Return the (X, Y) coordinate for the center point of the cell that contains the specified text.  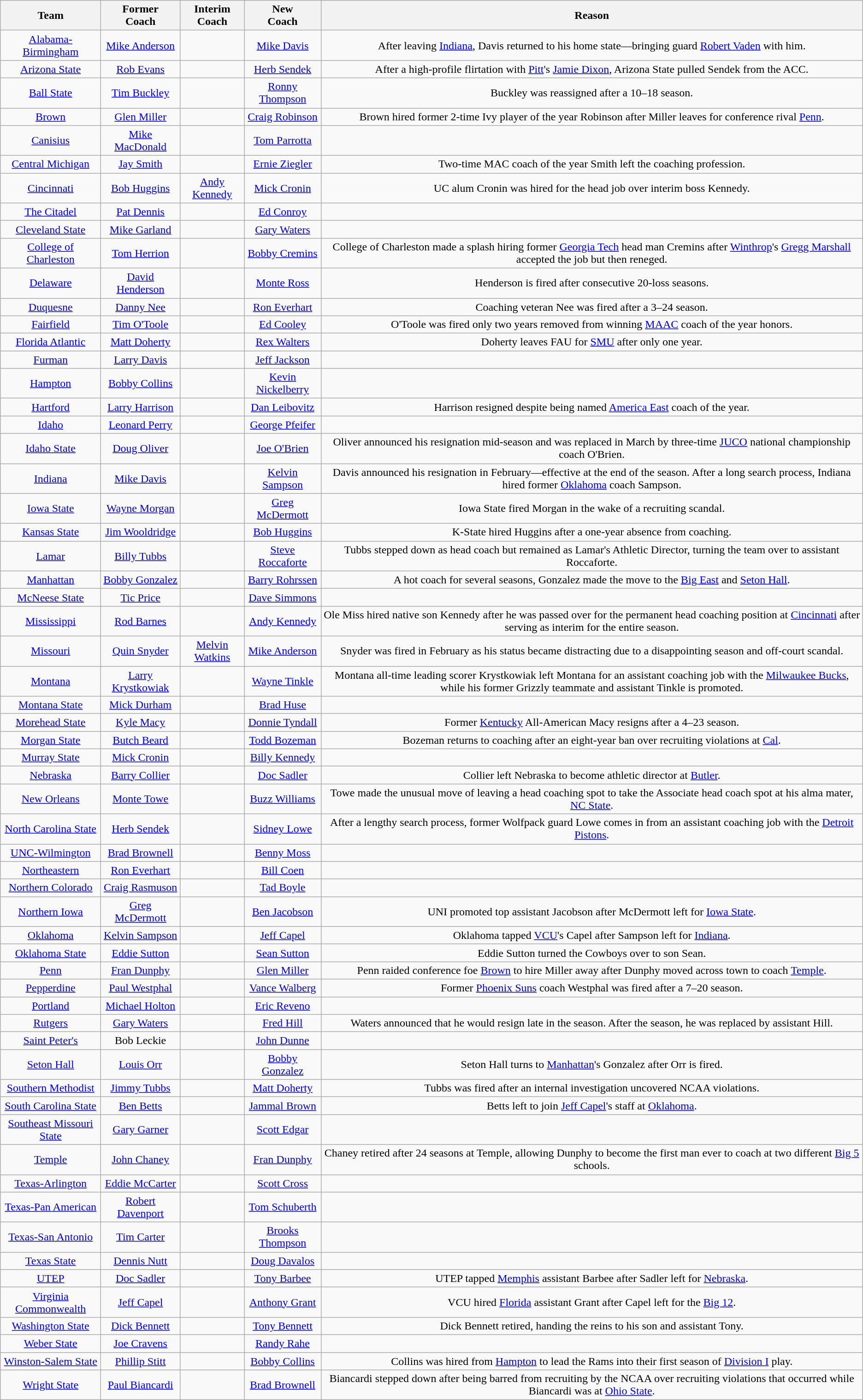
McNeese State (51, 597)
Tic Price (141, 597)
Jimmy Tubbs (141, 1088)
Ronny Thompson (283, 93)
Dick Bennett (141, 1326)
Barry Collier (141, 775)
Southeast Missouri State (51, 1130)
Montana State (51, 705)
College of Charleston (51, 253)
Dan Leibovitz (283, 407)
Doug Davalos (283, 1261)
UC alum Cronin was hired for the head job over interim boss Kennedy. (592, 188)
Larry Davis (141, 360)
Barry Rohrssen (283, 580)
Ben Betts (141, 1106)
Mick Durham (141, 705)
Paul Westphal (141, 988)
Collins was hired from Hampton to lead the Rams into their first season of Division I play. (592, 1361)
Iowa State fired Morgan in the wake of a recruiting scandal. (592, 508)
South Carolina State (51, 1106)
Jeff Jackson (283, 360)
Billy Tubbs (141, 556)
Scott Edgar (283, 1130)
Eddie Sutton (141, 953)
Manhattan (51, 580)
Tim Carter (141, 1237)
Steve Roccaforte (283, 556)
Rutgers (51, 1023)
Pepperdine (51, 988)
Eric Reveno (283, 1006)
Jammal Brown (283, 1106)
Waters announced that he would resign late in the season. After the season, he was replaced by assistant Hill. (592, 1023)
Duquesne (51, 307)
Texas State (51, 1261)
Paul Biancardi (141, 1385)
Rob Evans (141, 69)
Phillip Stitt (141, 1361)
Joe O'Brien (283, 448)
Wright State (51, 1385)
Jim Wooldridge (141, 532)
Robert Davenport (141, 1207)
Melvin Watkins (212, 651)
Brown (51, 117)
Ed Conroy (283, 212)
Cincinnati (51, 188)
Morehead State (51, 723)
Oklahoma tapped VCU's Capel after Sampson left for Indiana. (592, 935)
UNC-Wilmington (51, 853)
Southern Methodist (51, 1088)
After leaving Indiana, Davis returned to his home state—bringing guard Robert Vaden with him. (592, 45)
Tom Schuberth (283, 1207)
Craig Robinson (283, 117)
Kevin Nickelberry (283, 384)
Winston-Salem State (51, 1361)
Larry Krystkowiak (141, 681)
Tom Parrotta (283, 140)
Ball State (51, 93)
Ernie Ziegler (283, 164)
Temple (51, 1159)
Brad Huse (283, 705)
Wayne Morgan (141, 508)
Harrison resigned despite being named America East coach of the year. (592, 407)
Mississippi (51, 621)
Towe made the unusual move of leaving a head coaching spot to take the Associate head coach spot at his alma mater, NC State. (592, 799)
Alabama-Birmingham (51, 45)
VCU hired Florida assistant Grant after Capel left for the Big 12. (592, 1302)
Seton Hall (51, 1064)
Craig Rasmuson (141, 888)
Doug Oliver (141, 448)
Larry Harrison (141, 407)
The Citadel (51, 212)
Oliver announced his resignation mid-season and was replaced in March by three-time JUCO national championship coach O'Brien. (592, 448)
Weber State (51, 1343)
Betts left to join Jeff Capel's staff at Oklahoma. (592, 1106)
Billy Kennedy (283, 758)
Idaho (51, 425)
NewCoach (283, 16)
Portland (51, 1006)
Benny Moss (283, 853)
Eddie McCarter (141, 1183)
Ben Jacobson (283, 911)
Rod Barnes (141, 621)
O'Toole was fired only two years removed from winning MAAC coach of the year honors. (592, 325)
Rex Walters (283, 342)
John Chaney (141, 1159)
Team (51, 16)
Eddie Sutton turned the Cowboys over to son Sean. (592, 953)
Indiana (51, 479)
Tubbs was fired after an internal investigation uncovered NCAA violations. (592, 1088)
Texas-Arlington (51, 1183)
Northeastern (51, 870)
Tim O'Toole (141, 325)
After a lengthy search process, former Wolfpack guard Lowe comes in from an assistant coaching job with the Detroit Pistons. (592, 829)
Tom Herrion (141, 253)
UTEP (51, 1278)
K-State hired Huggins after a one-year absence from coaching. (592, 532)
Hartford (51, 407)
Texas-San Antonio (51, 1237)
Jay Smith (141, 164)
Kyle Macy (141, 723)
UTEP tapped Memphis assistant Barbee after Sadler left for Nebraska. (592, 1278)
Dennis Nutt (141, 1261)
Anthony Grant (283, 1302)
Oklahoma State (51, 953)
Arizona State (51, 69)
Leonard Perry (141, 425)
Snyder was fired in February as his status became distracting due to a disappointing season and off-court scandal. (592, 651)
Louis Orr (141, 1064)
Danny Nee (141, 307)
Collier left Nebraska to become athletic director at Butler. (592, 775)
Bob Leckie (141, 1041)
Morgan State (51, 740)
Tad Boyle (283, 888)
Monte Ross (283, 283)
Chaney retired after 24 seasons at Temple, allowing Dunphy to become the first man ever to coach at two different Big 5 schools. (592, 1159)
Buzz Williams (283, 799)
Oklahoma (51, 935)
Todd Bozeman (283, 740)
Florida Atlantic (51, 342)
FormerCoach (141, 16)
Former Kentucky All-American Macy resigns after a 4–23 season. (592, 723)
Tubbs stepped down as head coach but remained as Lamar's Athletic Director, turning the team over to assistant Roccaforte. (592, 556)
Scott Cross (283, 1183)
New Orleans (51, 799)
Dick Bennett retired, handing the reins to his son and assistant Tony. (592, 1326)
Vance Walberg (283, 988)
Michael Holton (141, 1006)
Tony Bennett (283, 1326)
Iowa State (51, 508)
Cleveland State (51, 229)
Sean Sutton (283, 953)
Joe Cravens (141, 1343)
Two-time MAC coach of the year Smith left the coaching profession. (592, 164)
UNI promoted top assistant Jacobson after McDermott left for Iowa State. (592, 911)
Doherty leaves FAU for SMU after only one year. (592, 342)
George Pfeifer (283, 425)
Northern Colorado (51, 888)
Tony Barbee (283, 1278)
InterimCoach (212, 16)
After a high-profile flirtation with Pitt's Jamie Dixon, Arizona State pulled Sendek from the ACC. (592, 69)
Fred Hill (283, 1023)
College of Charleston made a splash hiring former Georgia Tech head man Cremins after Winthrop's Gregg Marshall accepted the job but then reneged. (592, 253)
Mike Garland (141, 229)
Pat Dennis (141, 212)
Bobby Cremins (283, 253)
North Carolina State (51, 829)
Former Phoenix Suns coach Westphal was fired after a 7–20 season. (592, 988)
Tim Buckley (141, 93)
Murray State (51, 758)
Buckley was reassigned after a 10–18 season. (592, 93)
Brooks Thompson (283, 1237)
Biancardi stepped down after being barred from recruiting by the NCAA over recruiting violations that occurred while Biancardi was at Ohio State. (592, 1385)
A hot coach for several seasons, Gonzalez made the move to the Big East and Seton Hall. (592, 580)
Donnie Tyndall (283, 723)
Henderson is fired after consecutive 20-loss seasons. (592, 283)
Kansas State (51, 532)
Bill Coen (283, 870)
Sidney Lowe (283, 829)
Butch Beard (141, 740)
Gary Garner (141, 1130)
Quin Snyder (141, 651)
Brown hired former 2-time Ivy player of the year Robinson after Miller leaves for conference rival Penn. (592, 117)
Penn (51, 970)
Seton Hall turns to Manhattan's Gonzalez after Orr is fired. (592, 1064)
Northern Iowa (51, 911)
David Henderson (141, 283)
Dave Simmons (283, 597)
Saint Peter's (51, 1041)
Virginia Commonwealth (51, 1302)
Reason (592, 16)
Hampton (51, 384)
Monte Towe (141, 799)
Bozeman returns to coaching after an eight-year ban over recruiting violations at Cal. (592, 740)
Ed Cooley (283, 325)
Delaware (51, 283)
Randy Rahe (283, 1343)
Furman (51, 360)
Mike MacDonald (141, 140)
Coaching veteran Nee was fired after a 3–24 season. (592, 307)
Missouri (51, 651)
Penn raided conference foe Brown to hire Miller away after Dunphy moved across town to coach Temple. (592, 970)
Montana (51, 681)
John Dunne (283, 1041)
Fairfield (51, 325)
Washington State (51, 1326)
Lamar (51, 556)
Idaho State (51, 448)
Canisius (51, 140)
Texas-Pan American (51, 1207)
Wayne Tinkle (283, 681)
Nebraska (51, 775)
Central Michigan (51, 164)
